Search for the cell housing the specified text and yield its (x, y) center coordinate. 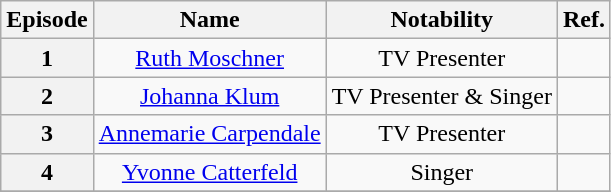
Singer (442, 172)
Yvonne Catterfeld (210, 172)
4 (47, 172)
Episode (47, 20)
3 (47, 134)
Annemarie Carpendale (210, 134)
1 (47, 58)
Notability (442, 20)
Name (210, 20)
TV Presenter & Singer (442, 96)
Ruth Moschner (210, 58)
Ref. (584, 20)
Johanna Klum (210, 96)
2 (47, 96)
